Return (x, y) of the center of cell containing provided text 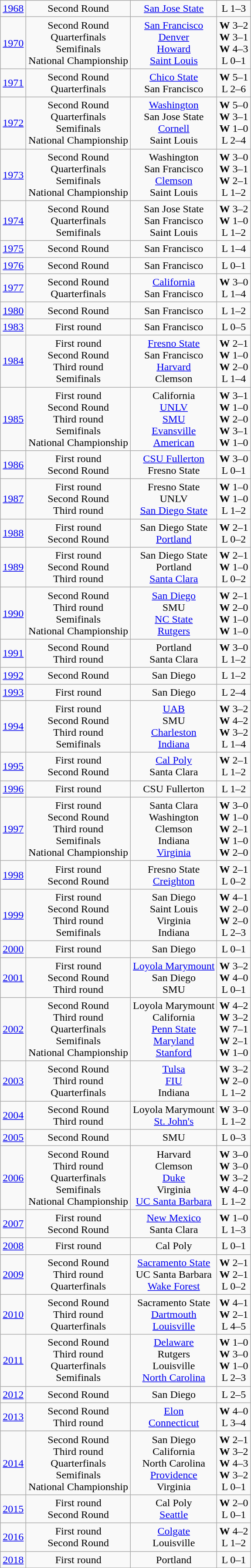
1990 (13, 613)
San Diego StatePortland (174, 533)
CaliforniaUNLVSMUEvansvilleAmerican (174, 419)
San Jose State (174, 9)
1968 (13, 9)
L 2–4 (234, 692)
W 4–1W 2–0W 2–0L 2–3 (234, 915)
2018 (13, 1560)
W 4–0L 3–4 (234, 1417)
1995 (13, 767)
W 3–2W 4–2W 3–2L 1–4 (234, 727)
1975 (13, 249)
1989 (13, 567)
1976 (13, 265)
2004 (13, 1116)
W 3–2W 4–0L 0–1 (234, 977)
2013 (13, 1417)
2014 (13, 1463)
Portland (174, 1560)
Sacramento StateDartmouthLouisville (174, 1314)
WashingtonSan FranciscoClemsonSaint Louis (174, 175)
Second RoundThird roundSemifinalsNational Championship (78, 613)
PortlandSanta Clara (174, 653)
2006 (13, 1178)
Santa ClaraWashingtonClemsonIndianaVirginia (174, 829)
DelawareRutgersLouisvilleNorth Carolina (174, 1360)
Fresno StateUNLVSan Diego State (174, 499)
W 2–0L 0–1 (234, 1509)
1987 (13, 499)
W 1–0L 1–3 (234, 1223)
Fresno StateSan FranciscoHarvardClemson (174, 361)
HarvardClemsonDukeVirginiaUC Santa Barbara (174, 1178)
Cal Poly (174, 1246)
W 4–1W 2–1L 4–5 (234, 1314)
1999 (13, 915)
1984 (13, 361)
W 3–0W 3–1W 2–1L 1–2 (234, 175)
2007 (13, 1223)
1991 (13, 653)
W 5–0W 3–1W 1–0L 2–4 (234, 123)
1986 (13, 465)
Chico StateSan Francisco (174, 83)
Loyola MarymountSan DiegoSMU (174, 977)
SMU (174, 1138)
W 3–2W 1–0L 1–2 (234, 221)
1980 (13, 310)
UABSMUCharlestonIndiana (174, 727)
1998 (13, 874)
1983 (13, 327)
1996 (13, 789)
2011 (13, 1360)
1977 (13, 288)
L 0–5 (234, 327)
1970 (13, 43)
New MexicoSanta Clara (174, 1223)
2015 (13, 1509)
WashingtonSan Jose StateCornellSaint Louis (174, 123)
1973 (13, 175)
W 2–1W 1–0W 2–0L 1–4 (234, 361)
W 4–2W 3–2W 7–1W 2–1W 1–0 (234, 1029)
2008 (13, 1246)
1988 (13, 533)
2010 (13, 1314)
2005 (13, 1138)
Cal PolySeattle (174, 1509)
CSU FullertonFresno State (174, 465)
Loyola MarymountSt. John's (174, 1116)
2016 (13, 1537)
Second RoundQuarterfinalsSemifinals (78, 221)
W 2–1W 3–2W 4–3W 3–2L 0–1 (234, 1463)
W 3–0W 1–0W 2–1W 1–0W 2–0 (234, 829)
W 5–1L 2–6 (234, 83)
2000 (13, 949)
1971 (13, 83)
W 2–1W 1–0L 0–2 (234, 567)
2001 (13, 977)
San DiegoSaint LouisVirginiaIndiana (174, 915)
Sacramento StateUC Santa BarbaraWake Forest (174, 1274)
2002 (13, 1029)
W 1–0W 3–0W 1–0L 2–3 (234, 1360)
San DiegoSMUNC StateRutgers (174, 613)
San DiegoCaliforniaNorth CarolinaProvidenceVirginia (174, 1463)
W 4–2L 1–2 (234, 1537)
W 2–1W 2–1L 0–2 (234, 1274)
W 3–1W 1–0W 2–0W 3–1W 1–0 (234, 419)
L 2–5 (234, 1394)
W 2–1L 1–2 (234, 767)
San Jose StateSan FranciscoSaint Louis (174, 221)
San Diego StatePortlandSanta Clara (174, 567)
W 3–0W 3–0W 3–2W 4–0L 1–2 (234, 1178)
TulsaFIUIndiana (174, 1081)
2003 (13, 1081)
Loyola MarymountCaliforniaPenn StateMarylandStanford (174, 1029)
San FranciscoDenverHowardSaint Louis (174, 43)
ColgateLouisville (174, 1537)
CaliforniaSan Francisco (174, 288)
ElonConnecticut (174, 1417)
1974 (13, 221)
L 0–3 (234, 1138)
1997 (13, 829)
W 3–0L 0–1 (234, 465)
W 3–0L 1–4 (234, 288)
2012 (13, 1394)
1993 (13, 692)
L 1–4 (234, 249)
W 2–1W 2–0W 1–0W 1–0 (234, 613)
W 3–2W 3–1W 4–3L 0–1 (234, 43)
Cal PolySanta Clara (174, 767)
W 3–2W 2–0L 1–2 (234, 1081)
1972 (13, 123)
1992 (13, 676)
2009 (13, 1274)
W 1–0W 1–0L 1–2 (234, 499)
1985 (13, 419)
CSU Fullerton (174, 789)
L 1–3 (234, 9)
1994 (13, 727)
Second RoundThird roundQuarterfinalsSemifinals (78, 1360)
Fresno StateCreighton (174, 874)
